From the cell containing the given text, extract its center point as [X, Y] coordinate. 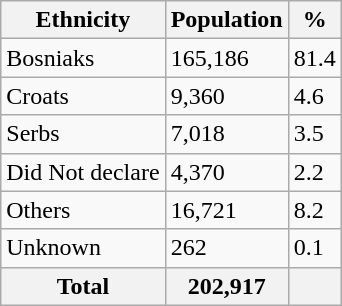
Unknown [83, 248]
202,917 [226, 286]
Others [83, 210]
Serbs [83, 134]
Population [226, 20]
16,721 [226, 210]
Croats [83, 96]
Bosniaks [83, 58]
2.2 [314, 172]
4,370 [226, 172]
Ethnicity [83, 20]
Total [83, 286]
165,186 [226, 58]
7,018 [226, 134]
0.1 [314, 248]
Did Not declare [83, 172]
9,360 [226, 96]
4.6 [314, 96]
8.2 [314, 210]
3.5 [314, 134]
% [314, 20]
262 [226, 248]
81.4 [314, 58]
